Capture the cell that displays the provided text and extract its [x, y] central coordinate. 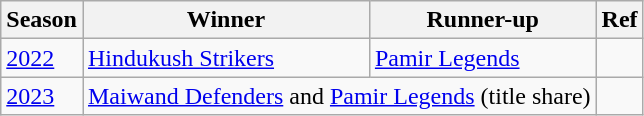
Winner [226, 20]
2023 [42, 96]
Ref [620, 20]
Runner-up [482, 20]
Hindukush Strikers [226, 58]
Pamir Legends [482, 58]
Maiwand Defenders and Pamir Legends (title share) [339, 96]
Season [42, 20]
2022 [42, 58]
